Provide the (X, Y) coordinate of the cell's center where the given text is located.  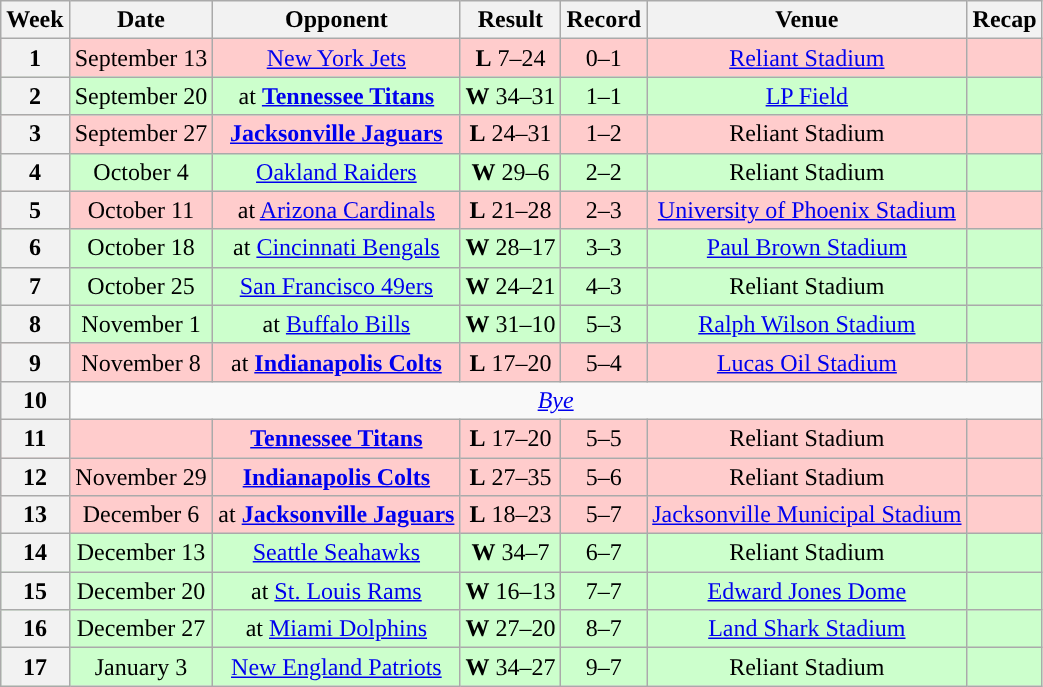
at Tennessee Titans (336, 96)
November 1 (141, 324)
L 24–31 (510, 134)
5–5 (604, 438)
University of Phoenix Stadium (807, 210)
Indianapolis Colts (336, 477)
W 24–21 (510, 286)
W 34–7 (510, 553)
5–6 (604, 477)
Lucas Oil Stadium (807, 362)
San Francisco 49ers (336, 286)
7–7 (604, 591)
Edward Jones Dome (807, 591)
September 20 (141, 96)
Paul Brown Stadium (807, 248)
Record (604, 20)
September 13 (141, 58)
L 27–35 (510, 477)
January 3 (141, 667)
8 (35, 324)
W 34–31 (510, 96)
5–7 (604, 515)
8–7 (604, 629)
6 (35, 248)
New York Jets (336, 58)
December 20 (141, 591)
at St. Louis Rams (336, 591)
Opponent (336, 20)
Tennessee Titans (336, 438)
Jacksonville Jaguars (336, 134)
November 8 (141, 362)
L 21–28 (510, 210)
3 (35, 134)
October 25 (141, 286)
9 (35, 362)
2–3 (604, 210)
15 (35, 591)
4 (35, 172)
W 27–20 (510, 629)
5–4 (604, 362)
1–2 (604, 134)
at Jacksonville Jaguars (336, 515)
16 (35, 629)
at Buffalo Bills (336, 324)
December 6 (141, 515)
17 (35, 667)
W 34–27 (510, 667)
December 27 (141, 629)
10 (35, 400)
Jacksonville Municipal Stadium (807, 515)
Land Shark Stadium (807, 629)
Ralph Wilson Stadium (807, 324)
3–3 (604, 248)
LP Field (807, 96)
Result (510, 20)
2 (35, 96)
November 29 (141, 477)
at Arizona Cardinals (336, 210)
5 (35, 210)
W 16–13 (510, 591)
6–7 (604, 553)
Seattle Seahawks (336, 553)
L 18–23 (510, 515)
Week (35, 20)
2–2 (604, 172)
13 (35, 515)
5–3 (604, 324)
New England Patriots (336, 667)
Venue (807, 20)
at Cincinnati Bengals (336, 248)
0–1 (604, 58)
4–3 (604, 286)
at Miami Dolphins (336, 629)
9–7 (604, 667)
7 (35, 286)
September 27 (141, 134)
1–1 (604, 96)
October 4 (141, 172)
1 (35, 58)
October 18 (141, 248)
Oakland Raiders (336, 172)
W 28–17 (510, 248)
14 (35, 553)
W 29–6 (510, 172)
at Indianapolis Colts (336, 362)
11 (35, 438)
12 (35, 477)
October 11 (141, 210)
L 7–24 (510, 58)
Date (141, 20)
Recap (1004, 20)
December 13 (141, 553)
W 31–10 (510, 324)
Bye (556, 400)
